Return [X, Y] of the center of cell containing provided text 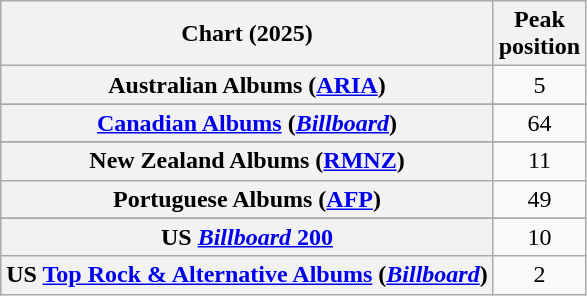
Portuguese Albums (AFP) [247, 199]
US Billboard 200 [247, 237]
Australian Albums (ARIA) [247, 85]
10 [539, 237]
Peakposition [539, 34]
11 [539, 161]
US Top Rock & Alternative Albums (Billboard) [247, 275]
Chart (2025) [247, 34]
64 [539, 123]
49 [539, 199]
5 [539, 85]
Canadian Albums (Billboard) [247, 123]
2 [539, 275]
New Zealand Albums (RMNZ) [247, 161]
